Capture the cell that displays the provided text and extract its (x, y) central coordinate. 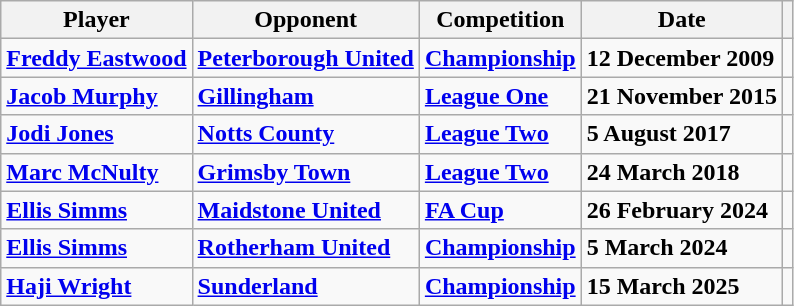
5 August 2017 (682, 134)
Peterborough United (306, 58)
24 March 2018 (682, 172)
League One (500, 96)
Maidstone United (306, 210)
Date (682, 20)
Jacob Murphy (96, 96)
21 November 2015 (682, 96)
12 December 2009 (682, 58)
5 March 2024 (682, 248)
Notts County (306, 134)
Gillingham (306, 96)
Opponent (306, 20)
15 March 2025 (682, 286)
Freddy Eastwood (96, 58)
Player (96, 20)
Sunderland (306, 286)
Haji Wright (96, 286)
26 February 2024 (682, 210)
Rotherham United (306, 248)
Grimsby Town (306, 172)
Jodi Jones (96, 134)
FA Cup (500, 210)
Marc McNulty (96, 172)
Competition (500, 20)
